Extract the (X, Y) coordinate from the center of the cell holding the provided text.  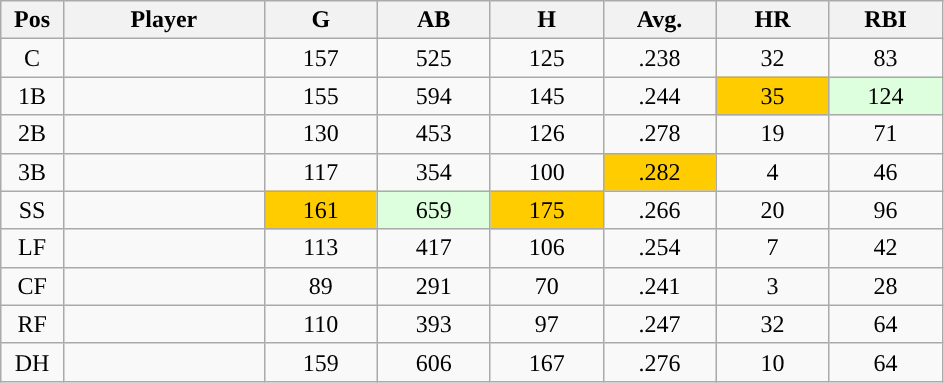
157 (320, 58)
LF (32, 248)
28 (886, 286)
393 (434, 324)
C (32, 58)
125 (546, 58)
10 (772, 362)
113 (320, 248)
175 (546, 210)
19 (772, 134)
.244 (660, 96)
124 (886, 96)
525 (434, 58)
70 (546, 286)
.254 (660, 248)
DH (32, 362)
46 (886, 172)
594 (434, 96)
G (320, 20)
Player (164, 20)
110 (320, 324)
89 (320, 286)
96 (886, 210)
3 (772, 286)
167 (546, 362)
291 (434, 286)
71 (886, 134)
155 (320, 96)
126 (546, 134)
42 (886, 248)
.266 (660, 210)
4 (772, 172)
417 (434, 248)
.276 (660, 362)
.247 (660, 324)
.278 (660, 134)
659 (434, 210)
97 (546, 324)
159 (320, 362)
Pos (32, 20)
CF (32, 286)
35 (772, 96)
161 (320, 210)
SS (32, 210)
20 (772, 210)
7 (772, 248)
83 (886, 58)
354 (434, 172)
117 (320, 172)
130 (320, 134)
AB (434, 20)
.241 (660, 286)
3B (32, 172)
RF (32, 324)
100 (546, 172)
2B (32, 134)
453 (434, 134)
606 (434, 362)
HR (772, 20)
.238 (660, 58)
1B (32, 96)
.282 (660, 172)
145 (546, 96)
106 (546, 248)
H (546, 20)
RBI (886, 20)
Avg. (660, 20)
